Scan for the cell matching the given text and deliver its [X, Y] coordinate at center. 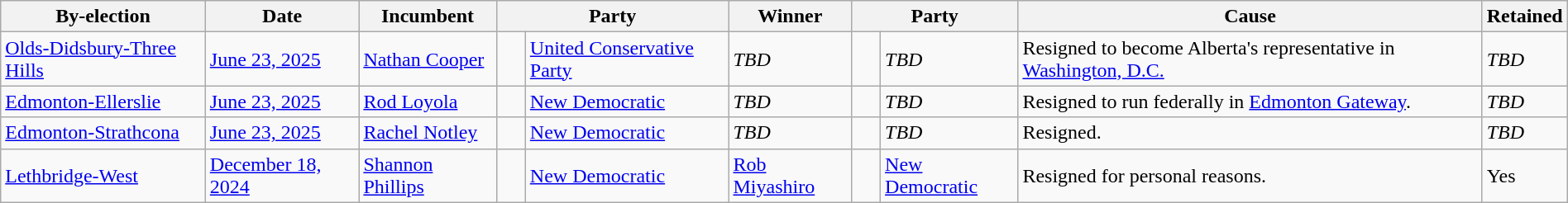
Resigned. [1250, 133]
Resigned to run federally in Edmonton Gateway. [1250, 101]
Cause [1250, 17]
December 18, 2024 [282, 175]
Resigned for personal reasons. [1250, 175]
Date [282, 17]
Retained [1525, 17]
By-election [103, 17]
Edmonton-Strathcona [103, 133]
Winner [791, 17]
Rod Loyola [428, 101]
Nathan Cooper [428, 59]
Rachel Notley [428, 133]
Edmonton-Ellerslie [103, 101]
Resigned to become Alberta's representative in Washington, D.C. [1250, 59]
Shannon Phillips [428, 175]
Incumbent [428, 17]
Lethbridge-West [103, 175]
United Conservative Party [627, 59]
Yes [1525, 175]
Olds-Didsbury-Three Hills [103, 59]
Rob Miyashiro [791, 175]
